Determine the (X, Y) coordinate at the center of the cell enclosing the given text.  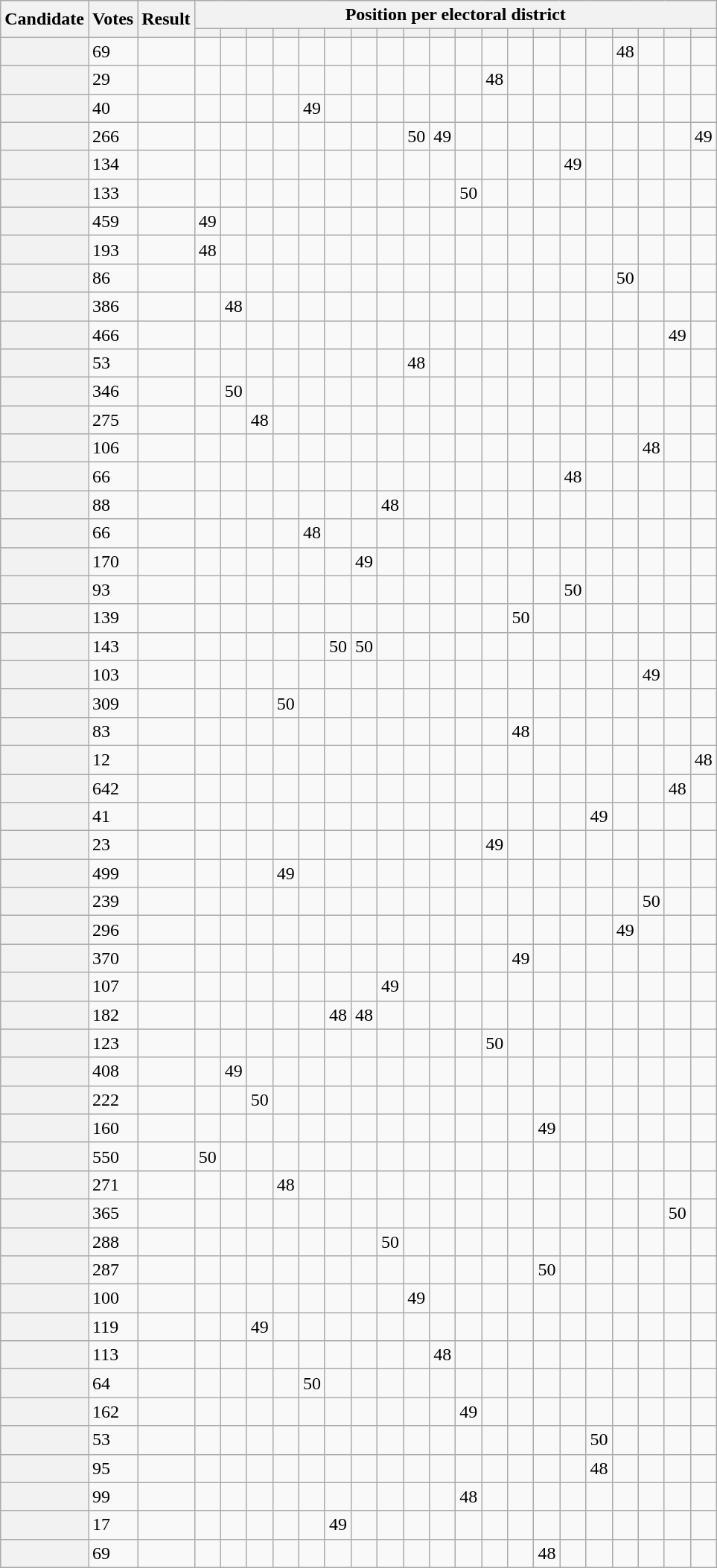
271 (112, 1185)
193 (112, 249)
499 (112, 873)
239 (112, 902)
160 (112, 1128)
170 (112, 561)
106 (112, 448)
12 (112, 759)
365 (112, 1213)
88 (112, 505)
346 (112, 392)
550 (112, 1156)
83 (112, 731)
95 (112, 1468)
287 (112, 1270)
296 (112, 930)
Candidate (45, 19)
Result (166, 19)
459 (112, 221)
113 (112, 1355)
100 (112, 1298)
93 (112, 590)
99 (112, 1497)
Position per electoral district (456, 15)
Votes (112, 19)
103 (112, 675)
86 (112, 278)
23 (112, 845)
123 (112, 1043)
642 (112, 788)
143 (112, 646)
139 (112, 618)
64 (112, 1383)
182 (112, 1015)
408 (112, 1071)
17 (112, 1525)
275 (112, 420)
119 (112, 1327)
288 (112, 1241)
134 (112, 165)
40 (112, 108)
386 (112, 306)
41 (112, 817)
309 (112, 703)
162 (112, 1412)
29 (112, 80)
370 (112, 958)
266 (112, 136)
107 (112, 987)
133 (112, 193)
466 (112, 334)
222 (112, 1100)
